Find where the given text appears and provide that cell's center as (X, Y) coordinate. 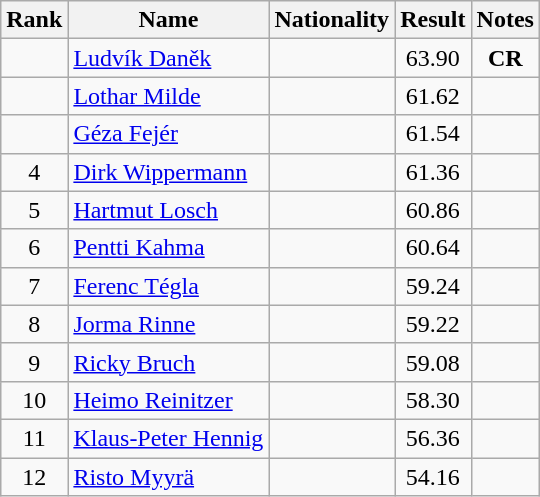
61.62 (433, 96)
59.22 (433, 324)
59.08 (433, 362)
10 (34, 400)
Ferenc Tégla (168, 286)
58.30 (433, 400)
Pentti Kahma (168, 248)
5 (34, 210)
CR (505, 58)
7 (34, 286)
Nationality (332, 20)
56.36 (433, 438)
Result (433, 20)
Rank (34, 20)
59.24 (433, 286)
Lothar Milde (168, 96)
Name (168, 20)
Ricky Bruch (168, 362)
12 (34, 477)
Jorma Rinne (168, 324)
9 (34, 362)
60.64 (433, 248)
8 (34, 324)
Notes (505, 20)
54.16 (433, 477)
61.36 (433, 172)
Hartmut Losch (168, 210)
61.54 (433, 134)
6 (34, 248)
60.86 (433, 210)
Risto Myyrä (168, 477)
Klaus-Peter Hennig (168, 438)
63.90 (433, 58)
Ludvík Daněk (168, 58)
11 (34, 438)
4 (34, 172)
Heimo Reinitzer (168, 400)
Géza Fejér (168, 134)
Dirk Wippermann (168, 172)
